For the text-containing cell, return its midpoint in (X, Y) coordinate format. 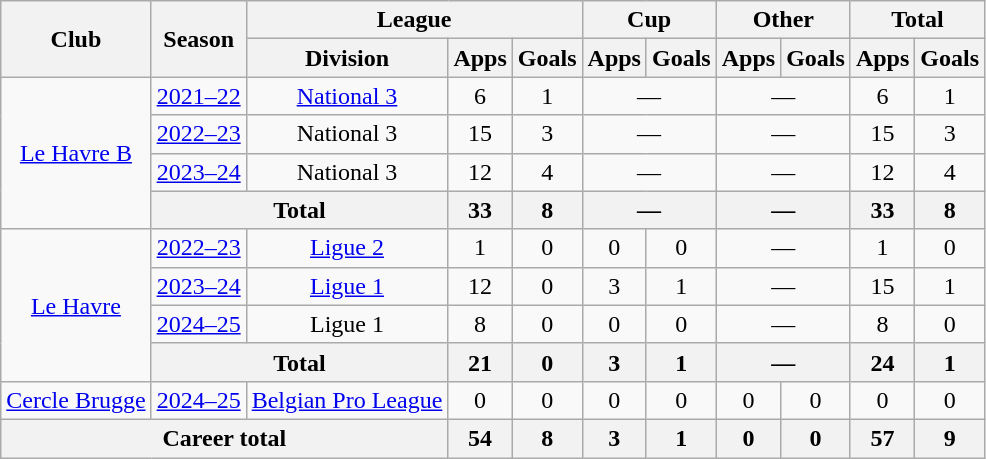
Club (76, 39)
Cercle Brugge (76, 400)
2021–22 (198, 96)
57 (882, 438)
League (414, 20)
Ligue 2 (347, 248)
54 (480, 438)
Cup (649, 20)
Le Havre B (76, 153)
21 (480, 362)
Season (198, 39)
Other (783, 20)
Le Havre (76, 305)
Career total (224, 438)
Division (347, 58)
9 (950, 438)
24 (882, 362)
Belgian Pro League (347, 400)
